Determine the (x, y) coordinate at the center of the cell enclosing the given text.  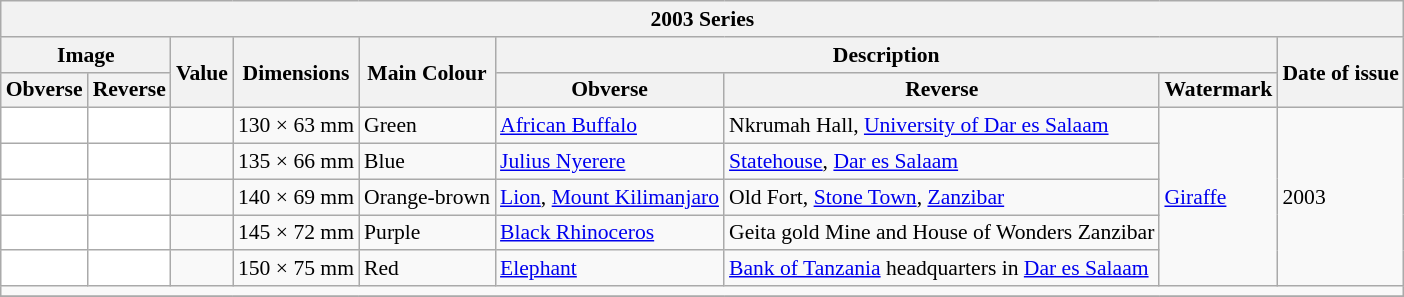
Julius Nyerere (610, 162)
Geita gold Mine and House of Wonders Zanzibar (942, 233)
Red (427, 269)
150 × 75 mm (296, 269)
Watermark (1218, 90)
Date of issue (1340, 72)
Elephant (610, 269)
Green (427, 126)
Dimensions (296, 72)
Orange-brown (427, 197)
Lion, Mount Kilimanjaro (610, 197)
Black Rhinoceros (610, 233)
Blue (427, 162)
Nkrumah Hall, University of Dar es Salaam (942, 126)
Bank of Tanzania headquarters in Dar es Salaam (942, 269)
Description (886, 55)
Statehouse, Dar es Salaam (942, 162)
Image (86, 55)
Old Fort, Stone Town, Zanzibar (942, 197)
135 × 66 mm (296, 162)
Giraffe (1218, 197)
140 × 69 mm (296, 197)
130 × 63 mm (296, 126)
Value (202, 72)
145 × 72 mm (296, 233)
Purple (427, 233)
Main Colour (427, 72)
African Buffalo (610, 126)
2003 (1340, 197)
2003 Series (702, 19)
